Capture the cell that displays the provided text and extract its [x, y] central coordinate. 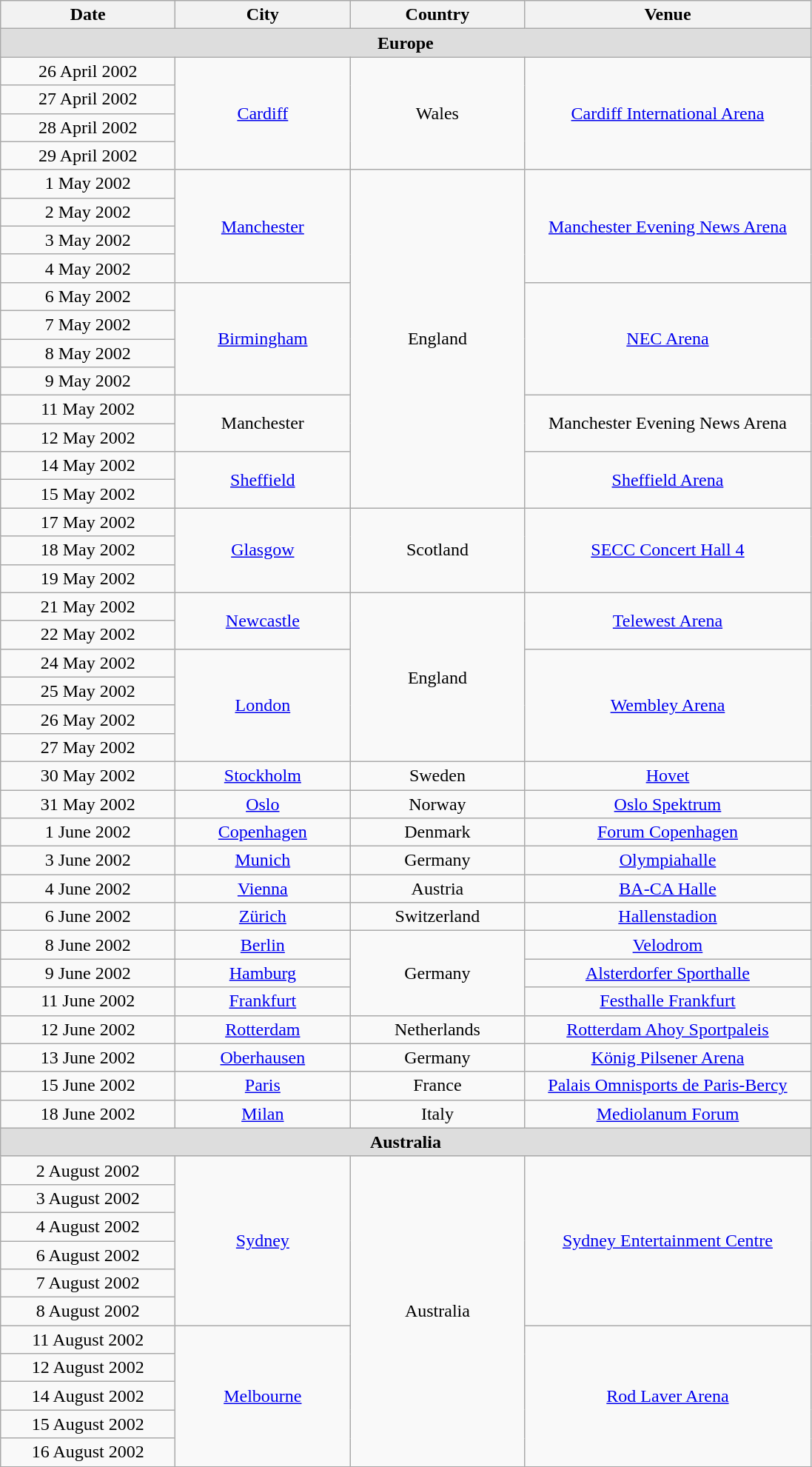
4 June 2002 [88, 889]
Glasgow [263, 550]
Vienna [263, 889]
30 May 2002 [88, 775]
Oslo [263, 803]
Paris [263, 1086]
Country [437, 15]
24 May 2002 [88, 663]
Newcastle [263, 621]
Hallenstadion [668, 917]
BA-CA Halle [668, 889]
6 June 2002 [88, 917]
Frankfurt [263, 1001]
Munich [263, 861]
19 May 2002 [88, 578]
27 April 2002 [88, 99]
Europe [406, 43]
25 May 2002 [88, 691]
8 June 2002 [88, 945]
Milan [263, 1114]
2 May 2002 [88, 212]
12 August 2002 [88, 1368]
Norway [437, 803]
Festhalle Frankfurt [668, 1001]
27 May 2002 [88, 747]
16 August 2002 [88, 1452]
7 May 2002 [88, 324]
Olympiahalle [668, 861]
Stockholm [263, 775]
8 August 2002 [88, 1311]
2 August 2002 [88, 1170]
9 June 2002 [88, 973]
7 August 2002 [88, 1283]
SECC Concert Hall 4 [668, 550]
12 May 2002 [88, 438]
Oslo Spektrum [668, 803]
Wales [437, 113]
26 April 2002 [88, 71]
Copenhagen [263, 832]
6 August 2002 [88, 1255]
Switzerland [437, 917]
18 May 2002 [88, 550]
21 May 2002 [88, 606]
1 May 2002 [88, 184]
Rotterdam [263, 1029]
Netherlands [437, 1029]
Rod Laver Arena [668, 1396]
France [437, 1086]
Sydney Entertainment Centre [668, 1240]
Telewest Arena [668, 621]
11 August 2002 [88, 1340]
Scotland [437, 550]
NEC Arena [668, 338]
3 August 2002 [88, 1198]
Sheffield [263, 480]
9 May 2002 [88, 381]
Wembley Arena [668, 705]
3 May 2002 [88, 240]
Cardiff [263, 113]
15 June 2002 [88, 1086]
Palais Omnisports de Paris-Bercy [668, 1086]
28 April 2002 [88, 127]
Cardiff International Arena [668, 113]
8 May 2002 [88, 353]
26 May 2002 [88, 719]
29 April 2002 [88, 156]
1 June 2002 [88, 832]
Mediolanum Forum [668, 1114]
13 June 2002 [88, 1057]
Forum Copenhagen [668, 832]
4 May 2002 [88, 268]
14 May 2002 [88, 466]
Oberhausen [263, 1057]
15 August 2002 [88, 1424]
Rotterdam Ahoy Sportpaleis [668, 1029]
Sheffield Arena [668, 480]
31 May 2002 [88, 803]
Denmark [437, 832]
12 June 2002 [88, 1029]
Italy [437, 1114]
11 May 2002 [88, 410]
15 May 2002 [88, 494]
Date [88, 15]
City [263, 15]
Sydney [263, 1240]
London [263, 705]
Zürich [263, 917]
22 May 2002 [88, 635]
18 June 2002 [88, 1114]
4 August 2002 [88, 1226]
Hamburg [263, 973]
Austria [437, 889]
14 August 2002 [88, 1396]
Velodrom [668, 945]
6 May 2002 [88, 296]
3 June 2002 [88, 861]
Melbourne [263, 1396]
Hovet [668, 775]
17 May 2002 [88, 522]
11 June 2002 [88, 1001]
Alsterdorfer Sporthalle [668, 973]
König Pilsener Arena [668, 1057]
Berlin [263, 945]
Venue [668, 15]
Sweden [437, 775]
Birmingham [263, 338]
